Extract the (x, y) coordinate from the center of the cell holding the provided text.  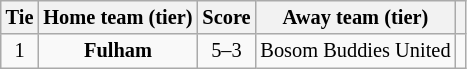
1 (20, 51)
Bosom Buddies United (355, 51)
Tie (20, 17)
Away team (tier) (355, 17)
5–3 (226, 51)
Score (226, 17)
Home team (tier) (118, 17)
Fulham (118, 51)
